Detect which cell encompasses the target text, then output its (X, Y) center coordinate. 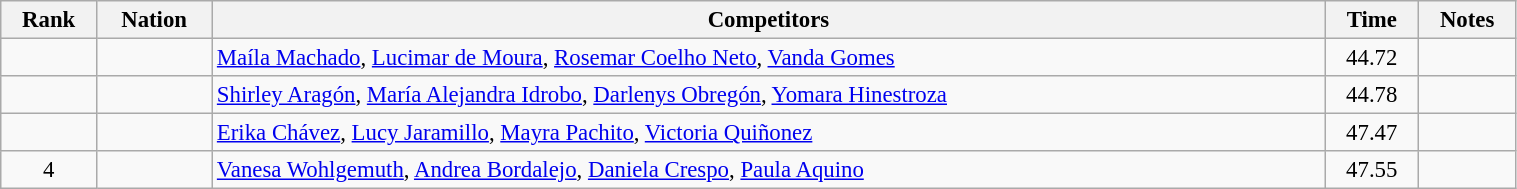
47.47 (1372, 133)
4 (49, 170)
Maíla Machado, Lucimar de Moura, Rosemar Coelho Neto, Vanda Gomes (769, 58)
Shirley Aragón, María Alejandra Idrobo, Darlenys Obregón, Yomara Hinestroza (769, 95)
Nation (154, 20)
44.72 (1372, 58)
Competitors (769, 20)
Time (1372, 20)
47.55 (1372, 170)
Erika Chávez, Lucy Jaramillo, Mayra Pachito, Victoria Quiñonez (769, 133)
Vanesa Wohlgemuth, Andrea Bordalejo, Daniela Crespo, Paula Aquino (769, 170)
Rank (49, 20)
44.78 (1372, 95)
Notes (1467, 20)
